Output the [x, y] coordinate of the center of the cell containing the given text.  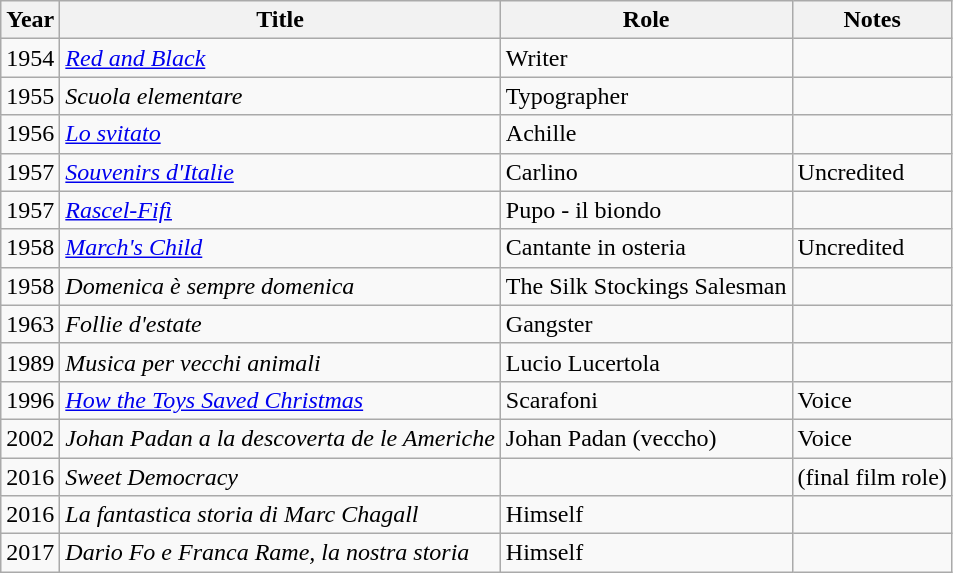
Scuola elementare [280, 96]
1963 [30, 324]
Sweet Democracy [280, 477]
Lucio Lucertola [646, 362]
1954 [30, 58]
1989 [30, 362]
2002 [30, 438]
Writer [646, 58]
Domenica è sempre domenica [280, 286]
Achille [646, 134]
2017 [30, 553]
Pupo - il biondo [646, 210]
Role [646, 20]
Gangster [646, 324]
Johan Padan (veccho) [646, 438]
Follie d'estate [280, 324]
How the Toys Saved Christmas [280, 400]
(final film role) [872, 477]
March's Child [280, 248]
Lo svitato [280, 134]
1996 [30, 400]
Notes [872, 20]
The Silk Stockings Salesman [646, 286]
Scarafoni [646, 400]
La fantastica storia di Marc Chagall [280, 515]
1956 [30, 134]
Year [30, 20]
Johan Padan a la descoverta de le Americhe [280, 438]
Cantante in osteria [646, 248]
Dario Fo e Franca Rame, la nostra storia [280, 553]
Souvenirs d'Italie [280, 172]
Typographer [646, 96]
Title [280, 20]
1955 [30, 96]
Rascel-Fifì [280, 210]
Musica per vecchi animali [280, 362]
Carlino [646, 172]
Red and Black [280, 58]
